Locate the cell with the specified text and output its [X, Y] center coordinate. 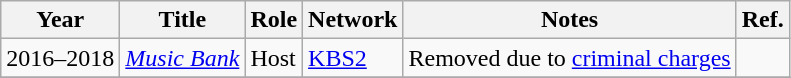
Music Bank [182, 58]
Removed due to criminal charges [570, 58]
Ref. [762, 20]
Notes [570, 20]
Network [353, 20]
Role [274, 20]
KBS2 [353, 58]
Year [60, 20]
Host [274, 58]
2016–2018 [60, 58]
Title [182, 20]
